Locate the cell with the specified text and output its [x, y] center coordinate. 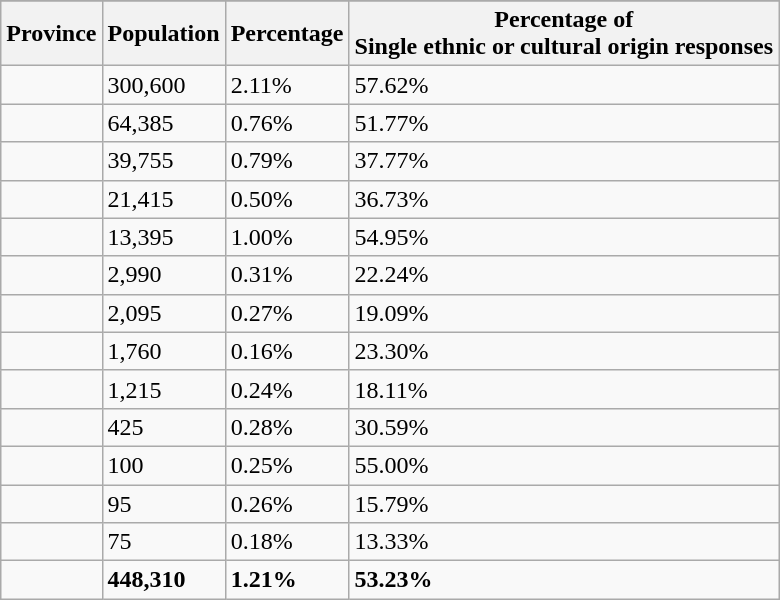
13.33% [564, 542]
55.00% [564, 465]
0.28% [287, 427]
54.95% [564, 237]
19.09% [564, 313]
0.25% [287, 465]
0.31% [287, 275]
2,095 [164, 313]
37.77% [564, 161]
22.24% [564, 275]
Population [164, 34]
0.18% [287, 542]
0.24% [287, 389]
51.77% [564, 123]
30.59% [564, 427]
448,310 [164, 580]
1.21% [287, 580]
0.76% [287, 123]
23.30% [564, 351]
13,395 [164, 237]
Province [52, 34]
75 [164, 542]
18.11% [564, 389]
0.50% [287, 199]
0.16% [287, 351]
1.00% [287, 237]
2.11% [287, 85]
0.27% [287, 313]
0.79% [287, 161]
57.62% [564, 85]
53.23% [564, 580]
15.79% [564, 503]
64,385 [164, 123]
Percentage [287, 34]
1,215 [164, 389]
300,600 [164, 85]
39,755 [164, 161]
100 [164, 465]
21,415 [164, 199]
36.73% [564, 199]
1,760 [164, 351]
2,990 [164, 275]
Percentage ofSingle ethnic or cultural origin responses [564, 34]
425 [164, 427]
0.26% [287, 503]
95 [164, 503]
